Determine the (X, Y) coordinate at the center of the cell enclosing the given text.  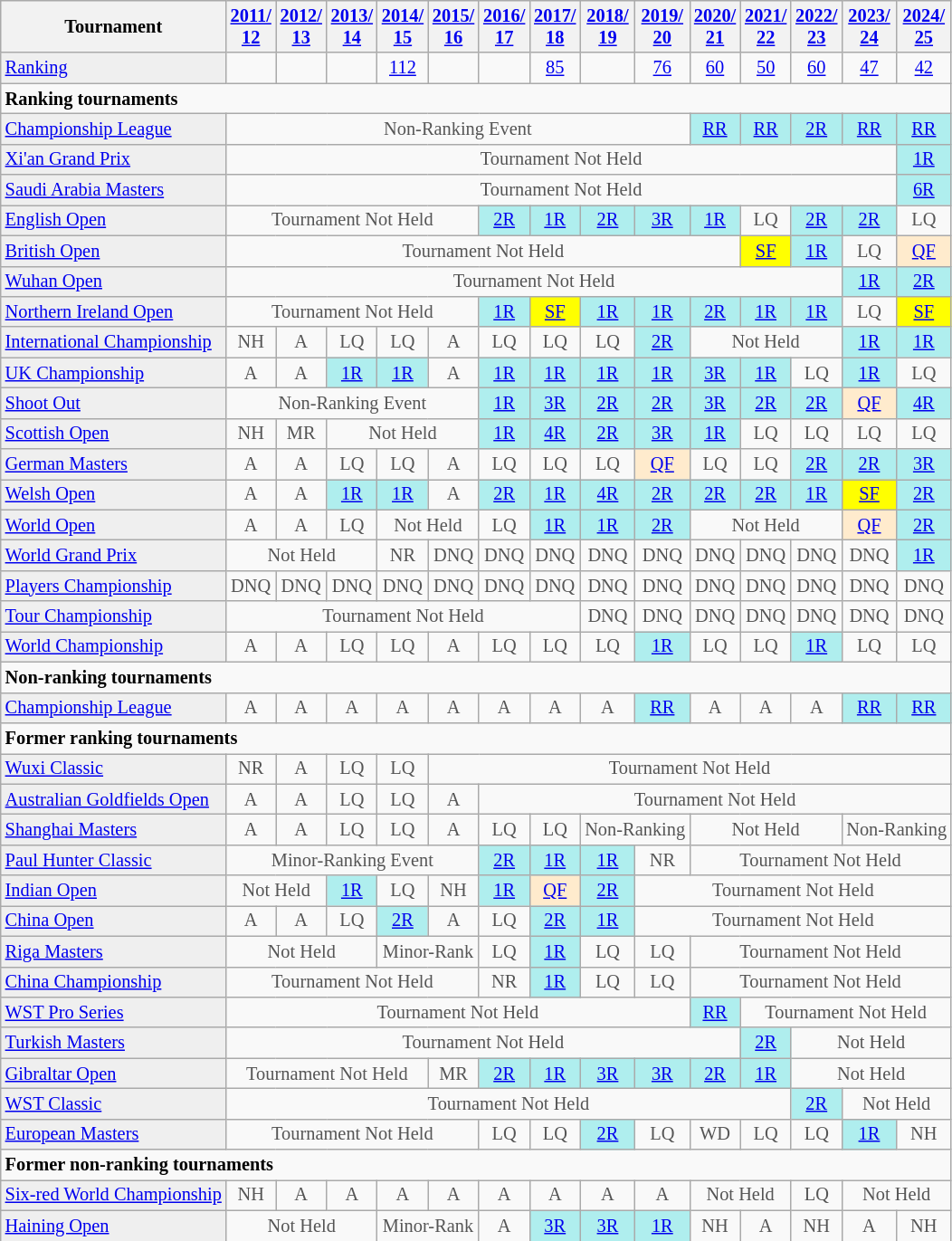
Six-red World Championship (114, 1195)
Saudi Arabia Masters (114, 190)
2019/20 (662, 26)
Ranking tournaments (476, 99)
World Grand Prix (114, 555)
Minor-Ranking Event (353, 860)
2020/21 (715, 26)
76 (662, 68)
2017/18 (555, 26)
Haining Open (114, 1226)
Wuxi Classic (114, 768)
WST Pro Series (114, 1012)
85 (555, 68)
2015/16 (453, 26)
Scottish Open (114, 434)
2016/17 (504, 26)
German Masters (114, 464)
WST Classic (114, 1103)
World Open (114, 525)
2018/19 (607, 26)
Turkish Masters (114, 1043)
Shanghai Masters (114, 829)
China Open (114, 921)
Tour Championship (114, 616)
2014/15 (403, 26)
2012/13 (301, 26)
Shoot Out (114, 403)
UK Championship (114, 373)
2024/25 (924, 26)
British Open (114, 251)
47 (869, 68)
Welsh Open (114, 494)
Former non-ranking tournaments (476, 1165)
2013/14 (352, 26)
Tournament (114, 26)
English Open (114, 220)
Indian Open (114, 891)
2023/24 (869, 26)
Former ranking tournaments (476, 738)
International Championship (114, 342)
Wuhan Open (114, 282)
WD (715, 1134)
2022/23 (816, 26)
Riga Masters (114, 951)
6R (924, 190)
World Championship (114, 646)
China Championship (114, 982)
Australian Goldfields Open (114, 799)
2011/12 (252, 26)
Non-ranking tournaments (476, 677)
Northern Ireland Open (114, 311)
50 (766, 68)
Xi'an Grand Prix (114, 159)
Players Championship (114, 586)
112 (403, 68)
Paul Hunter Classic (114, 860)
2021/22 (766, 26)
Ranking (114, 68)
European Masters (114, 1134)
Gibraltar Open (114, 1074)
42 (924, 68)
